Locate the cell with the specified text and output its (X, Y) center coordinate. 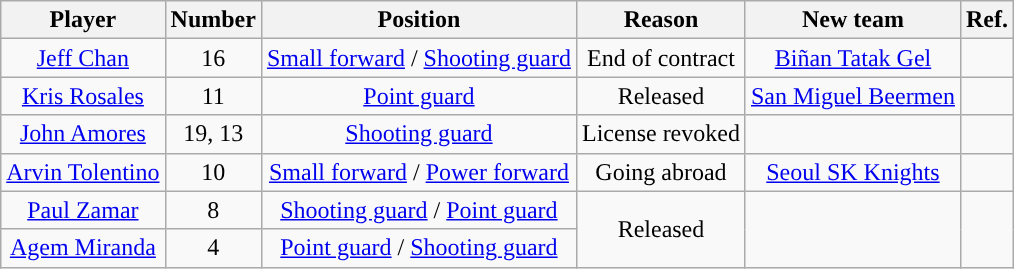
Number (213, 20)
Small forward / Shooting guard (418, 58)
19, 13 (213, 134)
Agem Miranda (83, 248)
Jeff Chan (83, 58)
16 (213, 58)
10 (213, 172)
Seoul SK Knights (852, 172)
San Miguel Beermen (852, 96)
John Amores (83, 134)
Point guard (418, 96)
Position (418, 20)
License revoked (660, 134)
Shooting guard / Point guard (418, 210)
Shooting guard (418, 134)
Paul Zamar (83, 210)
Kris Rosales (83, 96)
Player (83, 20)
Ref. (986, 20)
Going abroad (660, 172)
Biñan Tatak Gel (852, 58)
8 (213, 210)
End of contract (660, 58)
New team (852, 20)
Arvin Tolentino (83, 172)
Point guard / Shooting guard (418, 248)
Reason (660, 20)
Small forward / Power forward (418, 172)
4 (213, 248)
11 (213, 96)
